Identify which cell holds the provided text, then report its [X, Y] central coordinate. 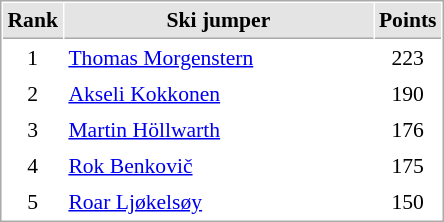
190 [408, 93]
2 [32, 93]
176 [408, 129]
223 [408, 57]
Rok Benkovič [218, 165]
3 [32, 129]
1 [32, 57]
Martin Höllwarth [218, 129]
Roar Ljøkelsøy [218, 201]
Thomas Morgenstern [218, 57]
4 [32, 165]
175 [408, 165]
Rank [32, 21]
Ski jumper [218, 21]
150 [408, 201]
Points [408, 21]
Akseli Kokkonen [218, 93]
5 [32, 201]
